Search for the cell housing the specified text and yield its [x, y] center coordinate. 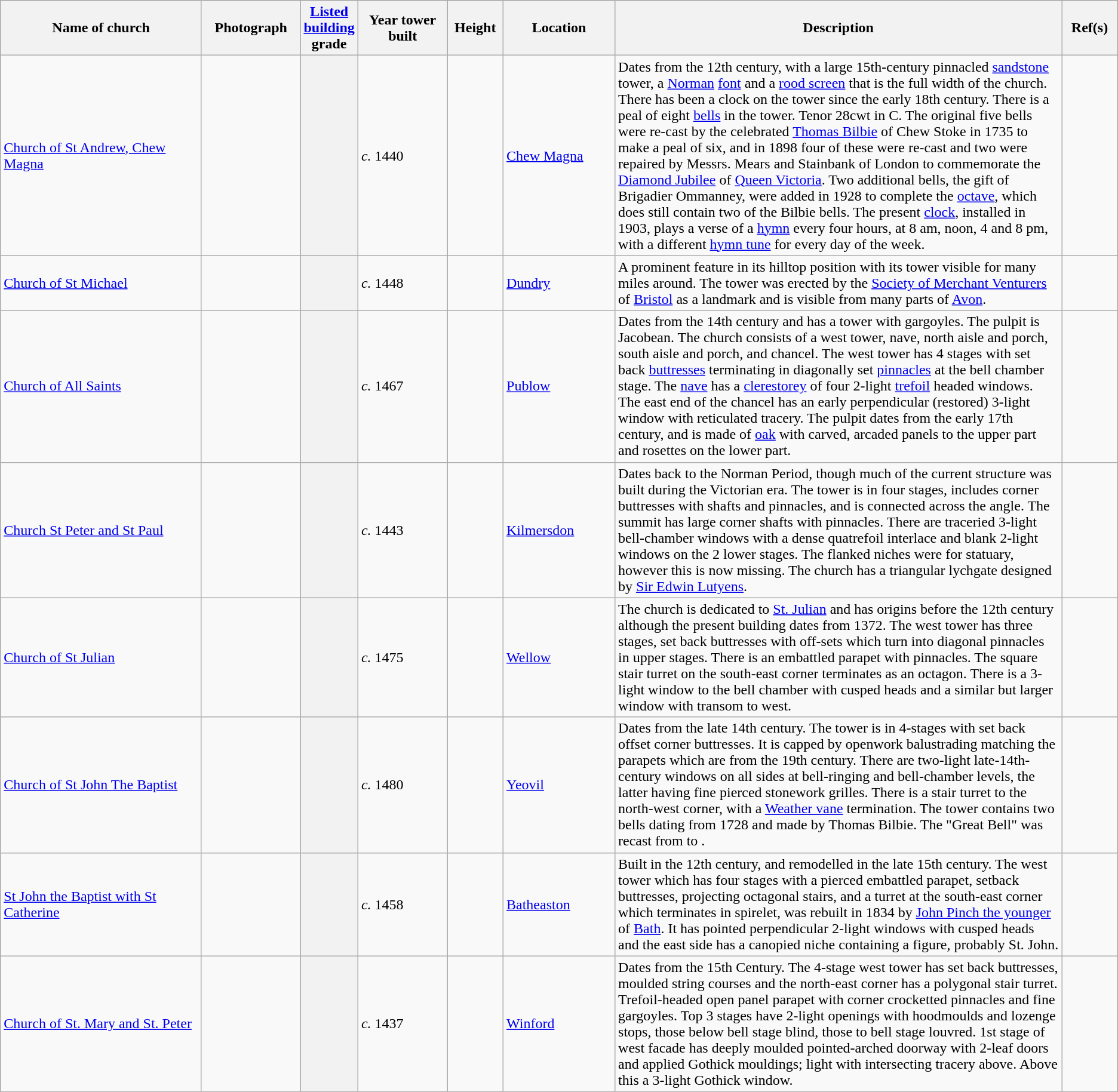
c. 1440 [403, 155]
Church St Peter and St Paul [102, 530]
Photograph [251, 28]
Church of St Michael [102, 283]
Location [559, 28]
Kilmersdon [559, 530]
Church of St Andrew, Chew Magna [102, 155]
Wellow [559, 657]
Church of St John The Baptist [102, 785]
c. 1437 [403, 1023]
Name of church [102, 28]
Year tower built [403, 28]
c. 1480 [403, 785]
Dundry [559, 283]
c. 1458 [403, 904]
Batheaston [559, 904]
c. 1443 [403, 530]
Church of St. Mary and St. Peter [102, 1023]
Publow [559, 386]
c. 1475 [403, 657]
Winford [559, 1023]
Church of St Julian [102, 657]
Chew Magna [559, 155]
Ref(s) [1090, 28]
Listed building grade [329, 28]
c. 1448 [403, 283]
St John the Baptist with St Catherine [102, 904]
c. 1467 [403, 386]
Description [838, 28]
Church of All Saints [102, 386]
Yeovil [559, 785]
Height [475, 28]
